Locate the cell with the specified text and output its (X, Y) center coordinate. 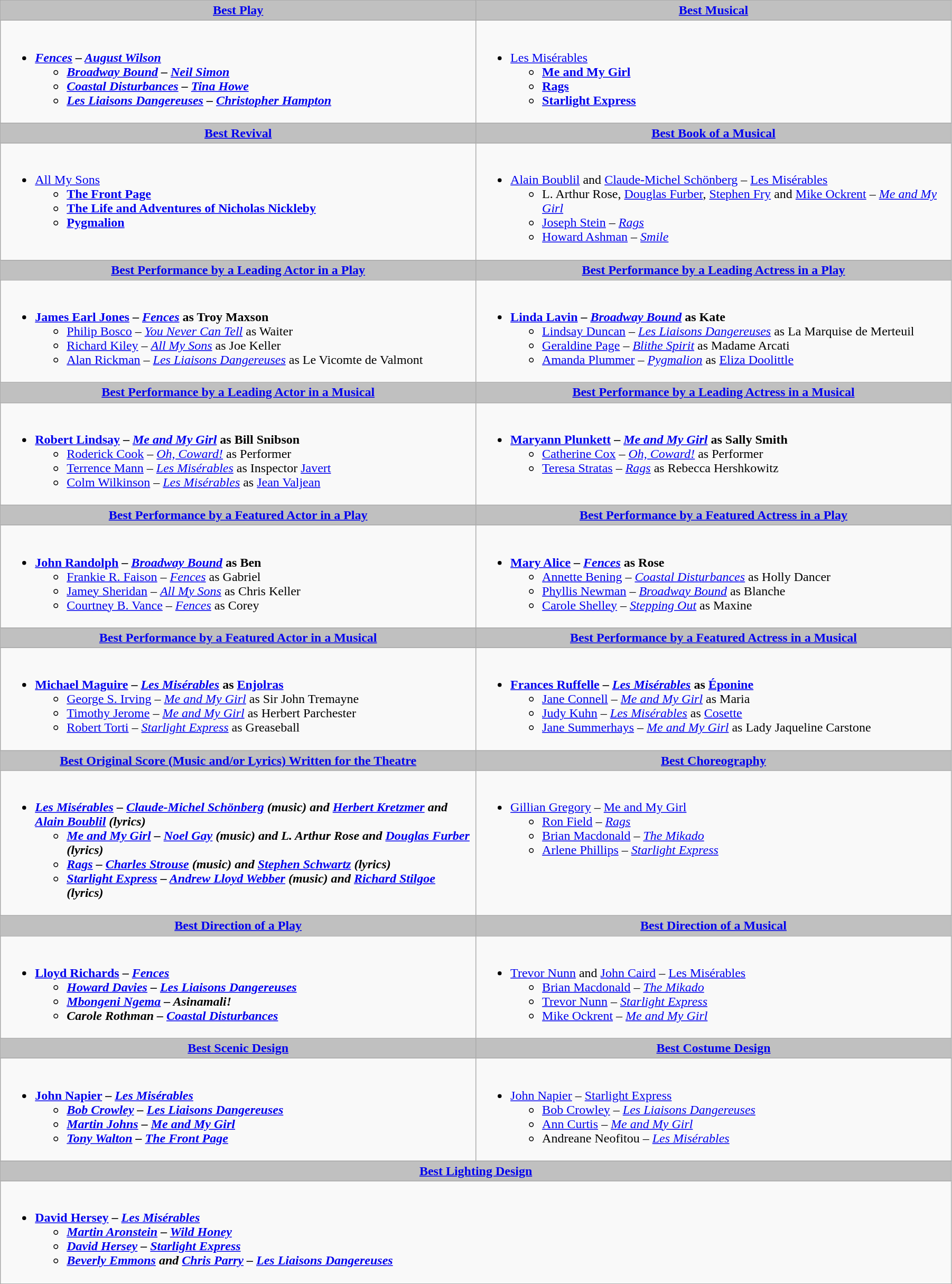
Best Performance by a Leading Actress in a Musical (714, 392)
Best Lighting Design (476, 1171)
Best Revival (238, 133)
Trevor Nunn and John Caird – Les MisérablesBrian Macdonald – The MikadoTrevor Nunn – Starlight ExpressMike Ockrent – Me and My Girl (714, 987)
Best Book of a Musical (714, 133)
John Napier – Les MisérablesBob Crowley – Les Liaisons DangereusesMartin Johns – Me and My GirlTony Walton – The Front Page (238, 1110)
Best Scenic Design (238, 1048)
Lloyd Richards – FencesHoward Davies – Les Liaisons DangereusesMbongeni Ngema – Asinamali!Carole Rothman – Coastal Disturbances (238, 987)
Best Performance by a Leading Actor in a Play (238, 270)
Best Direction of a Play (238, 926)
Best Performance by a Featured Actor in a Musical (238, 638)
Best Musical (714, 11)
David Hersey – Les MisérablesMartin Aronstein – Wild HoneyDavid Hersey – Starlight ExpressBeverly Emmons and Chris Parry – Les Liaisons Dangereuses (476, 1232)
Maryann Plunkett – Me and My Girl as Sally SmithCatherine Cox – Oh, Coward! as PerformerTeresa Stratas – Rags as Rebecca Hershkowitz (714, 454)
Best Performance by a Leading Actor in a Musical (238, 392)
Best Play (238, 11)
Gillian Gregory – Me and My GirlRon Field – RagsBrian Macdonald – The MikadoArlene Phillips – Starlight Express (714, 843)
Best Costume Design (714, 1048)
Best Original Score (Music and/or Lyrics) Written for the Theatre (238, 760)
John Napier – Starlight ExpressBob Crowley – Les Liaisons DangereusesAnn Curtis – Me and My GirlAndreane Neofitou – Les Misérables (714, 1110)
Best Choreography (714, 760)
Best Performance by a Featured Actor in a Play (238, 515)
Best Performance by a Leading Actress in a Play (714, 270)
Best Performance by a Featured Actress in a Musical (714, 638)
Best Performance by a Featured Actress in a Play (714, 515)
Best Direction of a Musical (714, 926)
Les MisérablesMe and My GirlRagsStarlight Express (714, 72)
Fences – August WilsonBroadway Bound – Neil SimonCoastal Disturbances – Tina HoweLes Liaisons Dangereuses – Christopher Hampton (238, 72)
All My SonsThe Front PageThe Life and Adventures of Nicholas NicklebyPygmalion (238, 202)
